Detect which cell encompasses the target text, then output its (x, y) center coordinate. 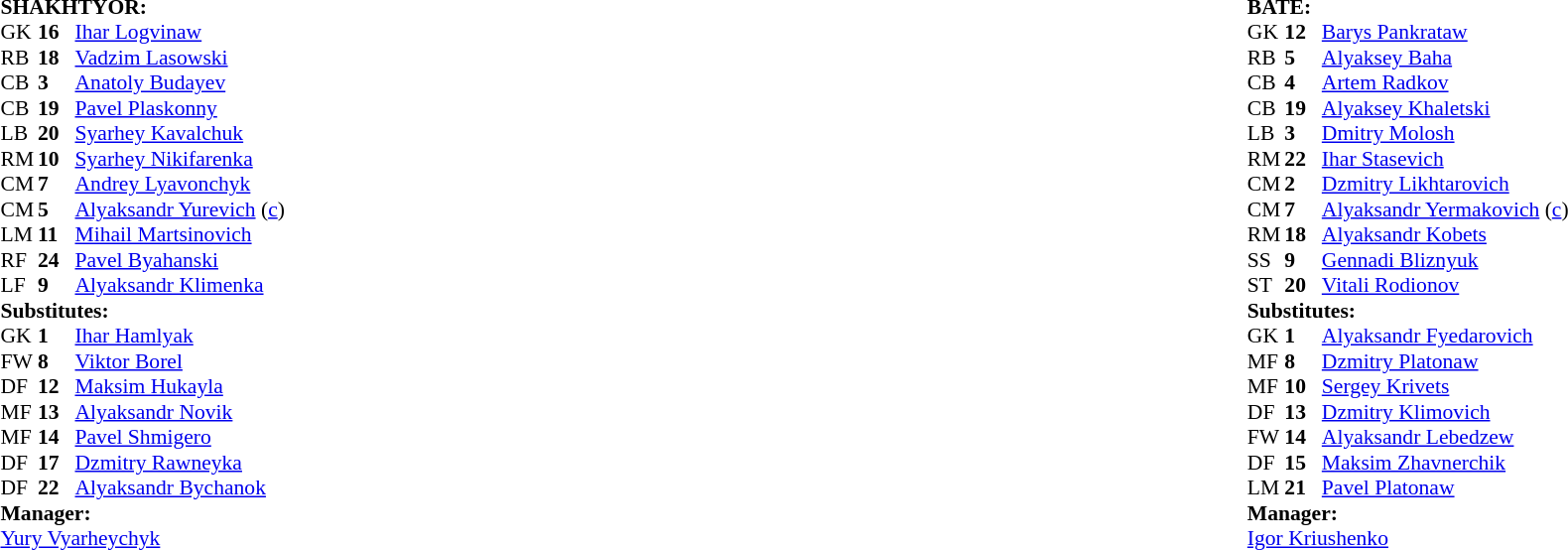
Pavel Byahanski (181, 260)
Substitutes: (142, 311)
SS (1266, 260)
Syarhey Nikifarenka (181, 159)
Mihail Martsinovich (181, 235)
Dzmitry Rawneyka (181, 463)
Pavel Plaskonny (181, 108)
15 (1303, 463)
Pavel Shmigero (181, 438)
Vadzim Lasowski (181, 58)
Manager: (142, 513)
ST (1266, 285)
16 (57, 33)
RF (19, 260)
Ihar Hamlyak (181, 337)
11 (57, 235)
Viktor Borel (181, 361)
17 (57, 463)
Syarhey Kavalchuk (181, 134)
24 (57, 260)
Ihar Logvinaw (181, 33)
Alyaksandr Bychanok (181, 487)
Alyaksandr Novik (181, 412)
Alyaksandr Yurevich (c) (181, 209)
Anatoly Budayev (181, 82)
4 (1303, 82)
LF (19, 285)
21 (1303, 487)
Maksim Hukayla (181, 386)
Andrey Lyavonchyk (181, 184)
Alyaksandr Klimenka (181, 285)
2 (1303, 184)
